Capture the cell that displays the provided text and extract its (X, Y) central coordinate. 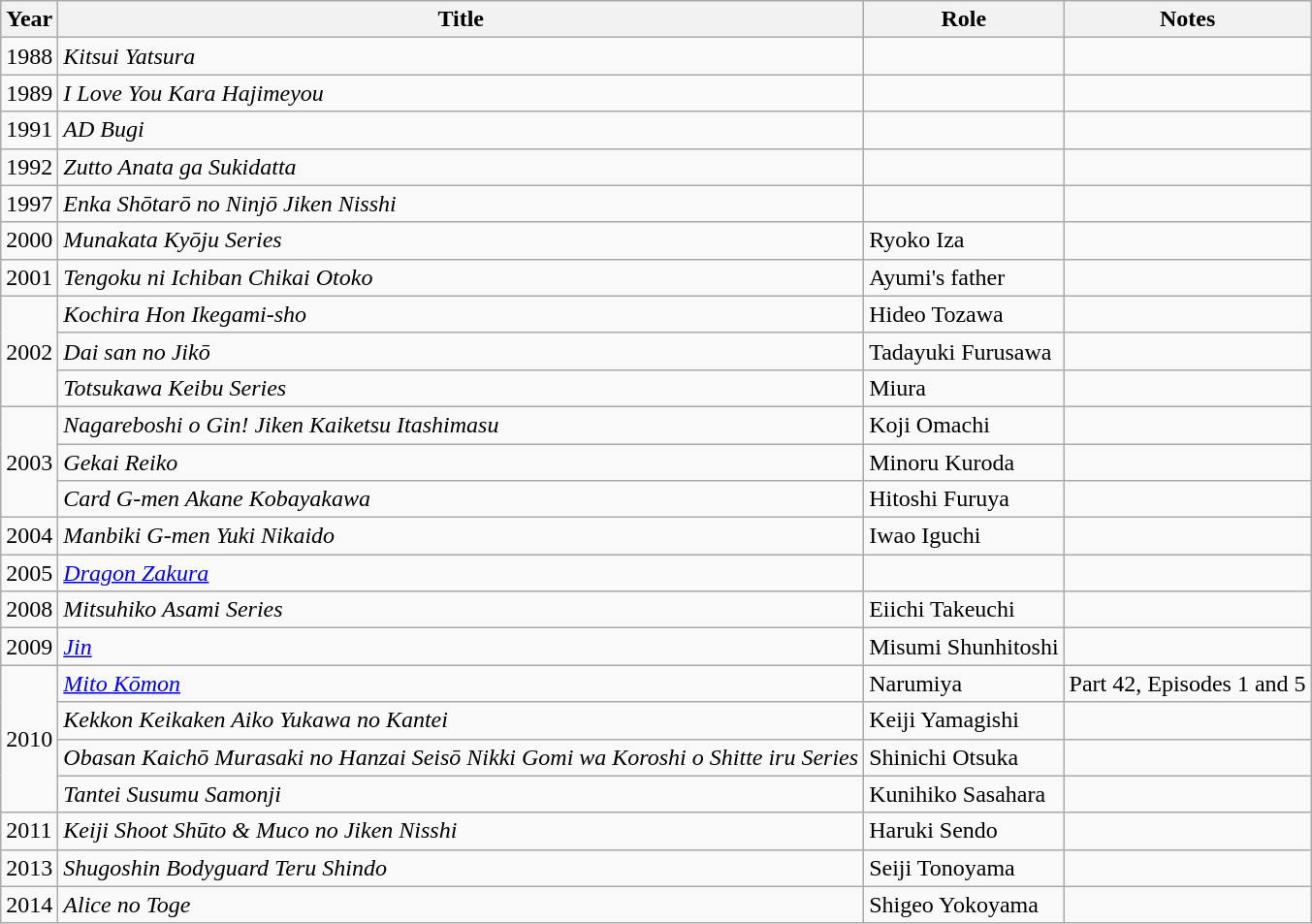
I Love You Kara Hajimeyou (462, 93)
2009 (29, 647)
Role (964, 19)
Gekai Reiko (462, 462)
Narumiya (964, 684)
Alice no Toge (462, 905)
Keiji Yamagishi (964, 720)
Ryoko Iza (964, 240)
2000 (29, 240)
1992 (29, 167)
Jin (462, 647)
Kitsui Yatsura (462, 56)
2001 (29, 277)
2003 (29, 462)
Obasan Kaichō Murasaki no Hanzai Seisō Nikki Gomi wa Koroshi o Shitte iru Series (462, 757)
2014 (29, 905)
Nagareboshi o Gin! Jiken Kaiketsu Itashimasu (462, 425)
Seiji Tonoyama (964, 868)
Dai san no Jikō (462, 351)
Tadayuki Furusawa (964, 351)
Iwao Iguchi (964, 536)
Title (462, 19)
1991 (29, 130)
Haruki Sendo (964, 831)
Misumi Shunhitoshi (964, 647)
Munakata Kyōju Series (462, 240)
Enka Shōtarō no Ninjō Jiken Nisshi (462, 204)
1997 (29, 204)
Zutto Anata ga Sukidatta (462, 167)
Ayumi's father (964, 277)
2011 (29, 831)
Shigeo Yokoyama (964, 905)
Koji Omachi (964, 425)
Card G-men Akane Kobayakawa (462, 499)
Kekkon Keikaken Aiko Yukawa no Kantei (462, 720)
Tengoku ni Ichiban Chikai Otoko (462, 277)
2004 (29, 536)
Hideo Tozawa (964, 314)
Hitoshi Furuya (964, 499)
Tantei Susumu Samonji (462, 794)
2010 (29, 739)
Totsukawa Keibu Series (462, 388)
2008 (29, 610)
2005 (29, 573)
Eiichi Takeuchi (964, 610)
2013 (29, 868)
Dragon Zakura (462, 573)
Mitsuhiko Asami Series (462, 610)
Mito Kōmon (462, 684)
Shinichi Otsuka (964, 757)
Kunihiko Sasahara (964, 794)
Shugoshin Bodyguard Teru Shindo (462, 868)
Notes (1187, 19)
2002 (29, 351)
Minoru Kuroda (964, 462)
1989 (29, 93)
Miura (964, 388)
Year (29, 19)
Manbiki G-men Yuki Nikaido (462, 536)
1988 (29, 56)
AD Bugi (462, 130)
Kochira Hon Ikegami-sho (462, 314)
Part 42, Episodes 1 and 5 (1187, 684)
Keiji Shoot Shūto & Muco no Jiken Nisshi (462, 831)
